Identify which cell holds the provided text, then report its [X, Y] central coordinate. 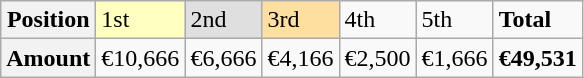
€2,500 [378, 58]
€4,166 [300, 58]
3rd [300, 20]
2nd [224, 20]
Position [48, 20]
Amount [48, 58]
€10,666 [140, 58]
€1,666 [454, 58]
5th [454, 20]
1st [140, 20]
4th [378, 20]
€6,666 [224, 58]
Total [538, 20]
€49,531 [538, 58]
